Locate the cell with the specified text and output its (X, Y) center coordinate. 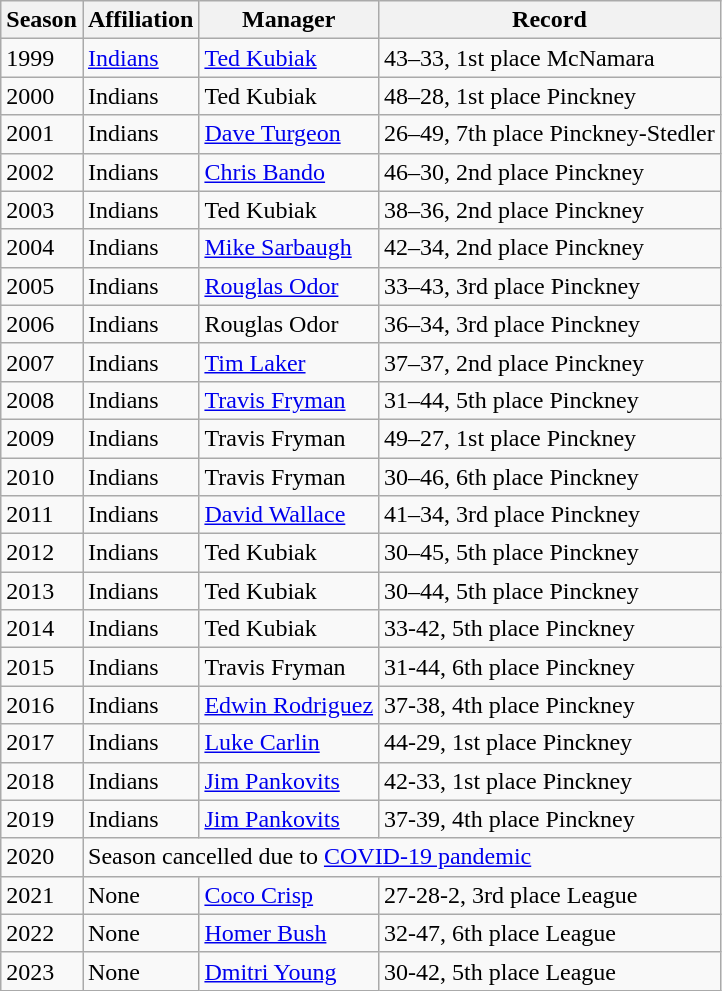
2014 (42, 629)
42-33, 1st place Pinckney (550, 781)
2018 (42, 781)
2009 (42, 438)
2006 (42, 324)
2022 (42, 933)
36–34, 3rd place Pinckney (550, 324)
2008 (42, 400)
2003 (42, 210)
37–37, 2nd place Pinckney (550, 362)
1999 (42, 58)
2013 (42, 591)
Season (42, 20)
Chris Bando (289, 172)
2015 (42, 667)
2012 (42, 553)
27-28-2, 3rd place League (550, 895)
26–49, 7th place Pinckney-Stedler (550, 134)
48–28, 1st place Pinckney (550, 96)
Edwin Rodriguez (289, 705)
33–43, 3rd place Pinckney (550, 286)
David Wallace (289, 515)
42–34, 2nd place Pinckney (550, 248)
Manager (289, 20)
2019 (42, 819)
Coco Crisp (289, 895)
41–34, 3rd place Pinckney (550, 515)
30-42, 5th place League (550, 971)
Homer Bush (289, 933)
Mike Sarbaugh (289, 248)
2021 (42, 895)
43–33, 1st place McNamara (550, 58)
Dave Turgeon (289, 134)
2016 (42, 705)
Tim Laker (289, 362)
31-44, 6th place Pinckney (550, 667)
Luke Carlin (289, 743)
Record (550, 20)
2001 (42, 134)
2000 (42, 96)
30–45, 5th place Pinckney (550, 553)
2007 (42, 362)
38–36, 2nd place Pinckney (550, 210)
46–30, 2nd place Pinckney (550, 172)
32-47, 6th place League (550, 933)
2010 (42, 477)
37-38, 4th place Pinckney (550, 705)
31–44, 5th place Pinckney (550, 400)
30–44, 5th place Pinckney (550, 591)
2017 (42, 743)
Affiliation (140, 20)
2023 (42, 971)
Season cancelled due to COVID-19 pandemic (401, 857)
Dmitri Young (289, 971)
2020 (42, 857)
2011 (42, 515)
2002 (42, 172)
49–27, 1st place Pinckney (550, 438)
30–46, 6th place Pinckney (550, 477)
2005 (42, 286)
44-29, 1st place Pinckney (550, 743)
33-42, 5th place Pinckney (550, 629)
37-39, 4th place Pinckney (550, 819)
2004 (42, 248)
